Determine the (X, Y) coordinate at the center of the cell enclosing the given text.  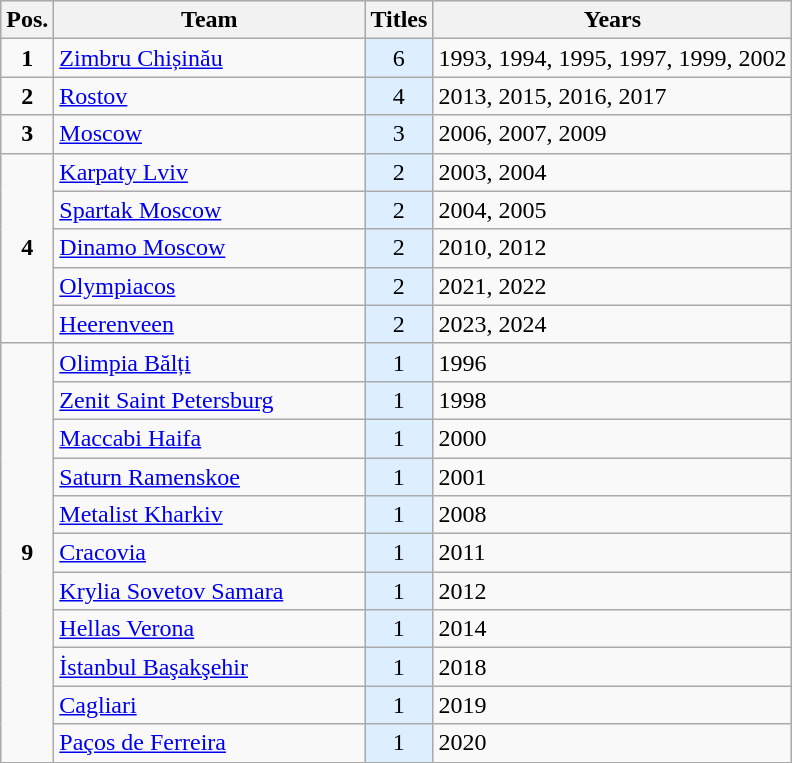
Years (612, 20)
Cracovia (210, 553)
9 (28, 552)
2003, 2004 (612, 172)
2021, 2022 (612, 286)
İstanbul Başakşehir (210, 667)
2006, 2007, 2009 (612, 134)
1998 (612, 400)
Zimbru Chișinău (210, 58)
Maccabi Haifa (210, 438)
Team (210, 20)
Zenit Saint Petersburg (210, 400)
Paços de Ferreira (210, 743)
2004, 2005 (612, 210)
2019 (612, 705)
2018 (612, 667)
2001 (612, 477)
Hellas Verona (210, 629)
Metalist Kharkiv (210, 515)
Moscow (210, 134)
Karpaty Lviv (210, 172)
6 (399, 58)
1993, 1994, 1995, 1997, 1999, 2002 (612, 58)
Heerenveen (210, 324)
Krylia Sovetov Samara (210, 591)
2010, 2012 (612, 248)
2023, 2024 (612, 324)
1996 (612, 362)
2020 (612, 743)
2012 (612, 591)
2000 (612, 438)
Rostov (210, 96)
2014 (612, 629)
Cagliari (210, 705)
Olympiacos (210, 286)
2008 (612, 515)
Saturn Ramenskoe (210, 477)
Spartak Moscow (210, 210)
Titles (399, 20)
Pos. (28, 20)
2013, 2015, 2016, 2017 (612, 96)
2011 (612, 553)
Dinamo Moscow (210, 248)
Olimpia Bălți (210, 362)
